Output the [X, Y] coordinate of the center of the cell containing the given text.  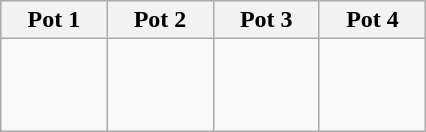
Pot 2 [160, 20]
Pot 3 [266, 20]
Pot 4 [372, 20]
Pot 1 [54, 20]
